Return [X, Y] of the center of cell containing provided text 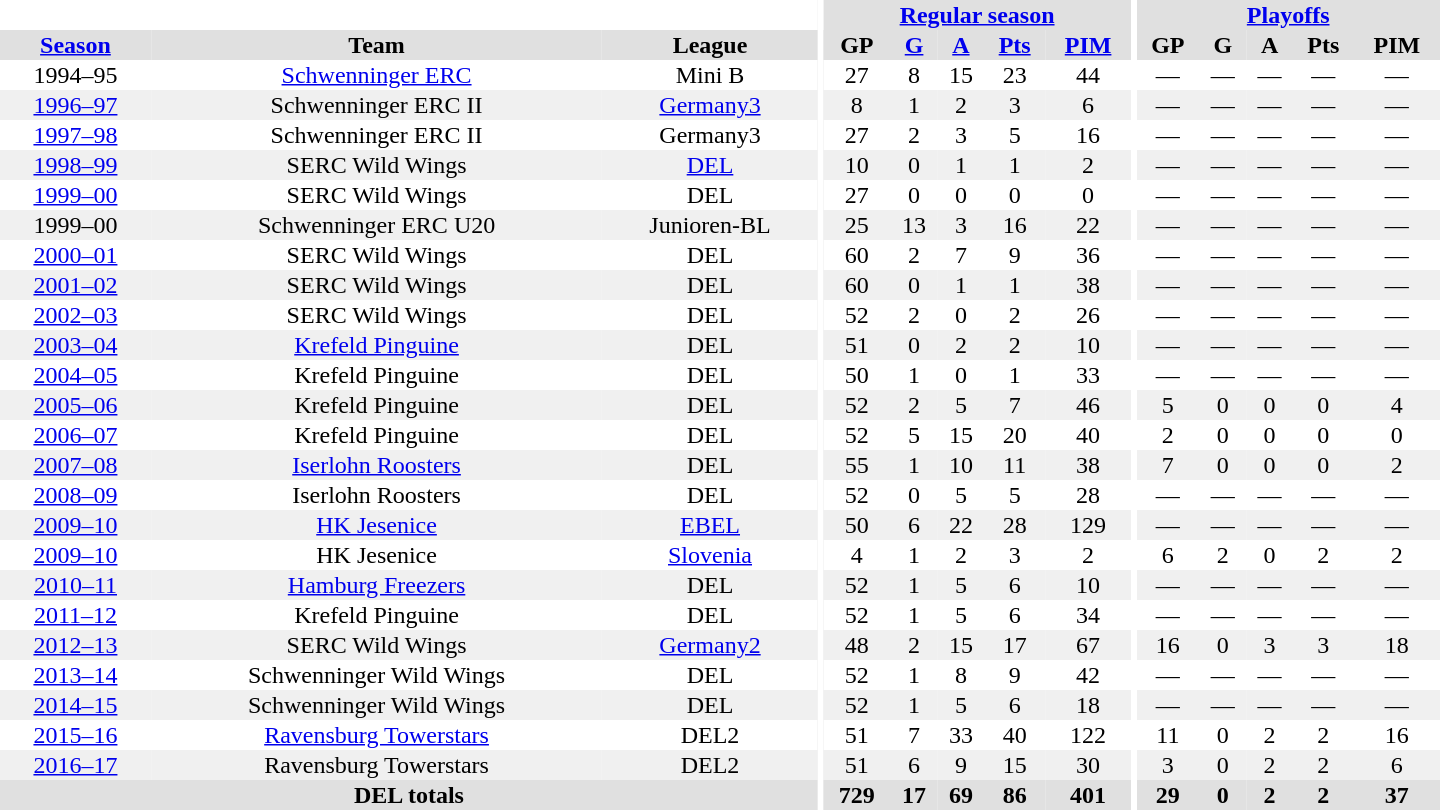
DEL totals [409, 795]
1996–97 [76, 105]
2013–14 [76, 675]
20 [1014, 435]
1997–98 [76, 135]
Mini B [710, 75]
2000–01 [76, 255]
Hamburg Freezers [376, 585]
37 [1397, 795]
30 [1088, 765]
Slovenia [710, 555]
2004–05 [76, 375]
2016–17 [76, 765]
2007–08 [76, 465]
2014–15 [76, 705]
44 [1088, 75]
46 [1088, 405]
23 [1014, 75]
Junioren-BL [710, 225]
29 [1168, 795]
729 [857, 795]
2003–04 [76, 345]
2015–16 [76, 735]
League [710, 45]
Schwenninger ERC [376, 75]
2006–07 [76, 435]
2010–11 [76, 585]
1994–95 [76, 75]
67 [1088, 645]
2012–13 [76, 645]
34 [1088, 615]
2001–02 [76, 285]
Playoffs [1288, 15]
42 [1088, 675]
55 [857, 465]
1998–99 [76, 165]
129 [1088, 525]
48 [857, 645]
122 [1088, 735]
401 [1088, 795]
2005–06 [76, 405]
2008–09 [76, 495]
36 [1088, 255]
EBEL [710, 525]
69 [962, 795]
Germany2 [710, 645]
86 [1014, 795]
2011–12 [76, 615]
25 [857, 225]
26 [1088, 315]
Regular season [977, 15]
Season [76, 45]
Schwenninger ERC U20 [376, 225]
Team [376, 45]
2002–03 [76, 315]
13 [914, 225]
